Pinpoint the cell where the given text exists, returning its (x, y) midpoint coordinate. 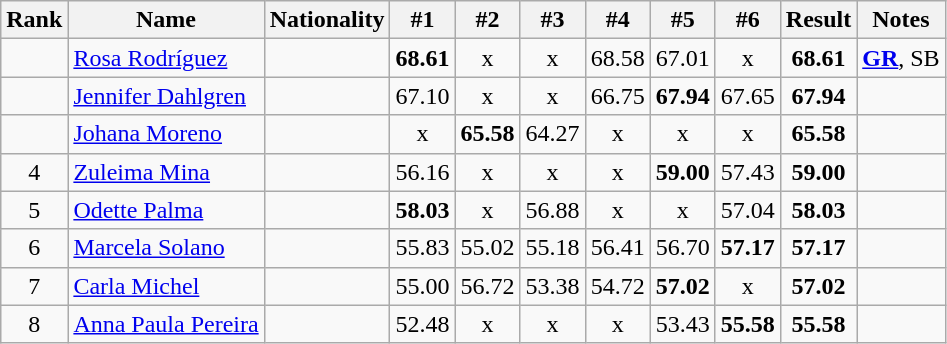
64.27 (552, 134)
66.75 (618, 96)
Nationality (327, 20)
57.43 (748, 172)
#4 (618, 20)
Notes (901, 20)
53.43 (682, 324)
56.70 (682, 248)
55.18 (552, 248)
5 (34, 210)
4 (34, 172)
Result (818, 20)
56.72 (488, 286)
53.38 (552, 286)
55.00 (422, 286)
#6 (748, 20)
8 (34, 324)
56.88 (552, 210)
6 (34, 248)
Odette Palma (166, 210)
Johana Moreno (166, 134)
52.48 (422, 324)
Marcela Solano (166, 248)
GR, SB (901, 58)
Anna Paula Pereira (166, 324)
56.16 (422, 172)
56.41 (618, 248)
54.72 (618, 286)
Rank (34, 20)
#1 (422, 20)
#5 (682, 20)
57.04 (748, 210)
7 (34, 286)
#3 (552, 20)
55.83 (422, 248)
67.10 (422, 96)
Zuleima Mina (166, 172)
Carla Michel (166, 286)
55.02 (488, 248)
Name (166, 20)
#2 (488, 20)
68.58 (618, 58)
Rosa Rodríguez (166, 58)
67.65 (748, 96)
67.01 (682, 58)
Jennifer Dahlgren (166, 96)
